Provide the [X, Y] coordinate of the cell's center where the given text is located.  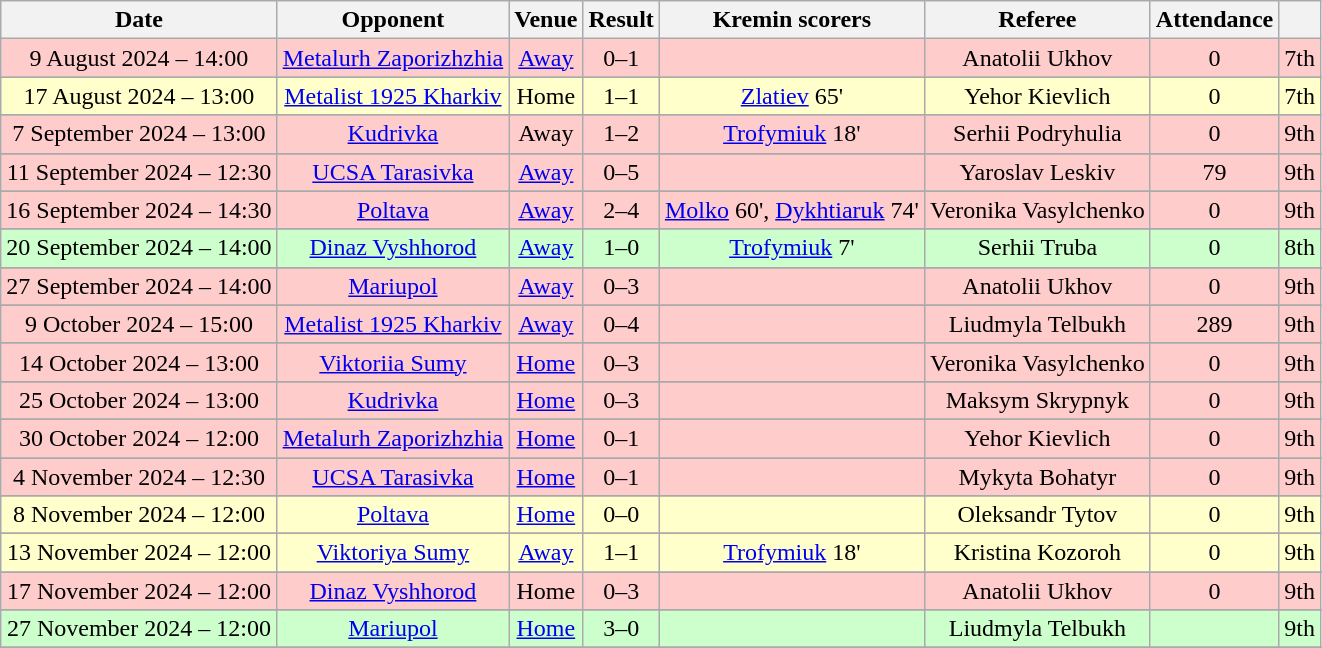
1–0 [621, 248]
17 November 2024 – 12:00 [139, 591]
20 September 2024 – 14:00 [139, 248]
Serhii Podryhulia [1037, 134]
30 October 2024 – 12:00 [139, 438]
79 [1214, 172]
0–5 [621, 172]
25 October 2024 – 13:00 [139, 400]
4 November 2024 – 12:30 [139, 477]
Yaroslav Leskiv [1037, 172]
Viktoriia Sumy [393, 362]
11 September 2024 – 12:30 [139, 172]
14 October 2024 – 13:00 [139, 362]
Venue [546, 20]
0–0 [621, 515]
Viktoriya Sumy [393, 553]
Opponent [393, 20]
27 November 2024 – 12:00 [139, 629]
0–4 [621, 324]
27 September 2024 – 14:00 [139, 286]
Kremin scorers [792, 20]
9 October 2024 – 15:00 [139, 324]
9 August 2024 – 14:00 [139, 58]
Serhii Truba [1037, 248]
8 November 2024 – 12:00 [139, 515]
8th [1300, 248]
7 September 2024 – 13:00 [139, 134]
Oleksandr Tytov [1037, 515]
Referee [1037, 20]
16 September 2024 – 14:30 [139, 210]
17 August 2024 – 13:00 [139, 96]
Attendance [1214, 20]
13 November 2024 – 12:00 [139, 553]
1–2 [621, 134]
3–0 [621, 629]
Zlatiev 65' [792, 96]
Mykyta Bohatyr [1037, 477]
Maksym Skrypnyk [1037, 400]
Kristina Kozoroh [1037, 553]
Date [139, 20]
289 [1214, 324]
Molko 60', Dykhtiaruk 74' [792, 210]
Trofymiuk 7' [792, 248]
2–4 [621, 210]
Result [621, 20]
